Return the (X, Y) coordinate for the center point of the cell that contains the specified text.  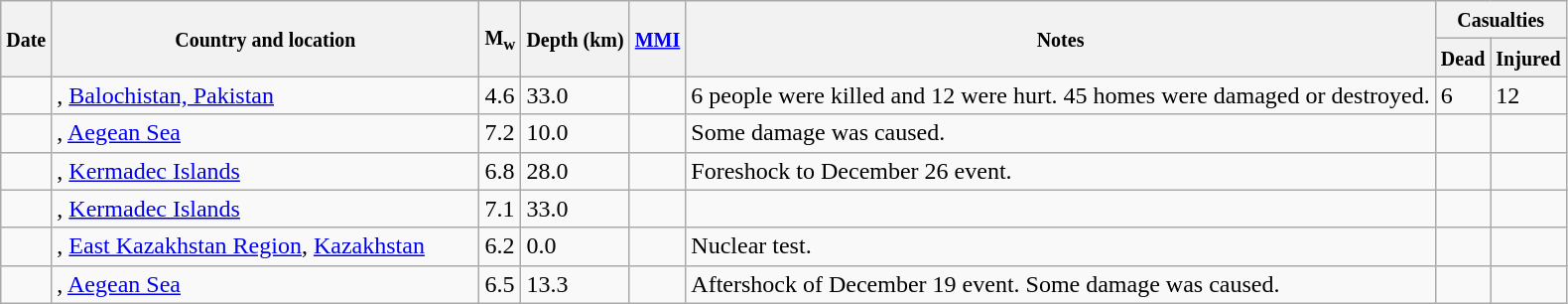
Casualties (1501, 20)
Injured (1528, 58)
0.0 (576, 246)
Date (26, 39)
Country and location (266, 39)
12 (1528, 95)
6.8 (500, 171)
7.2 (500, 133)
6 people were killed and 12 were hurt. 45 homes were damaged or destroyed. (1060, 95)
MMI (657, 39)
Aftershock of December 19 event. Some damage was caused. (1060, 284)
6.2 (500, 246)
6.5 (500, 284)
10.0 (576, 133)
Notes (1060, 39)
Nuclear test. (1060, 246)
Dead (1463, 58)
7.1 (500, 209)
6 (1463, 95)
, Balochistan, Pakistan (266, 95)
Some damage was caused. (1060, 133)
28.0 (576, 171)
Mw (500, 39)
, East Kazakhstan Region, Kazakhstan (266, 246)
13.3 (576, 284)
Depth (km) (576, 39)
Foreshock to December 26 event. (1060, 171)
4.6 (500, 95)
